Find where the given text appears and provide that cell's center as [X, Y] coordinate. 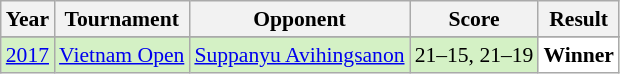
21–15, 21–19 [474, 55]
Winner [578, 55]
Score [474, 19]
Suppanyu Avihingsanon [299, 55]
Opponent [299, 19]
Result [578, 19]
Vietnam Open [122, 55]
Tournament [122, 19]
Year [28, 19]
2017 [28, 55]
